Output the (x, y) coordinate of the center of the cell containing the given text.  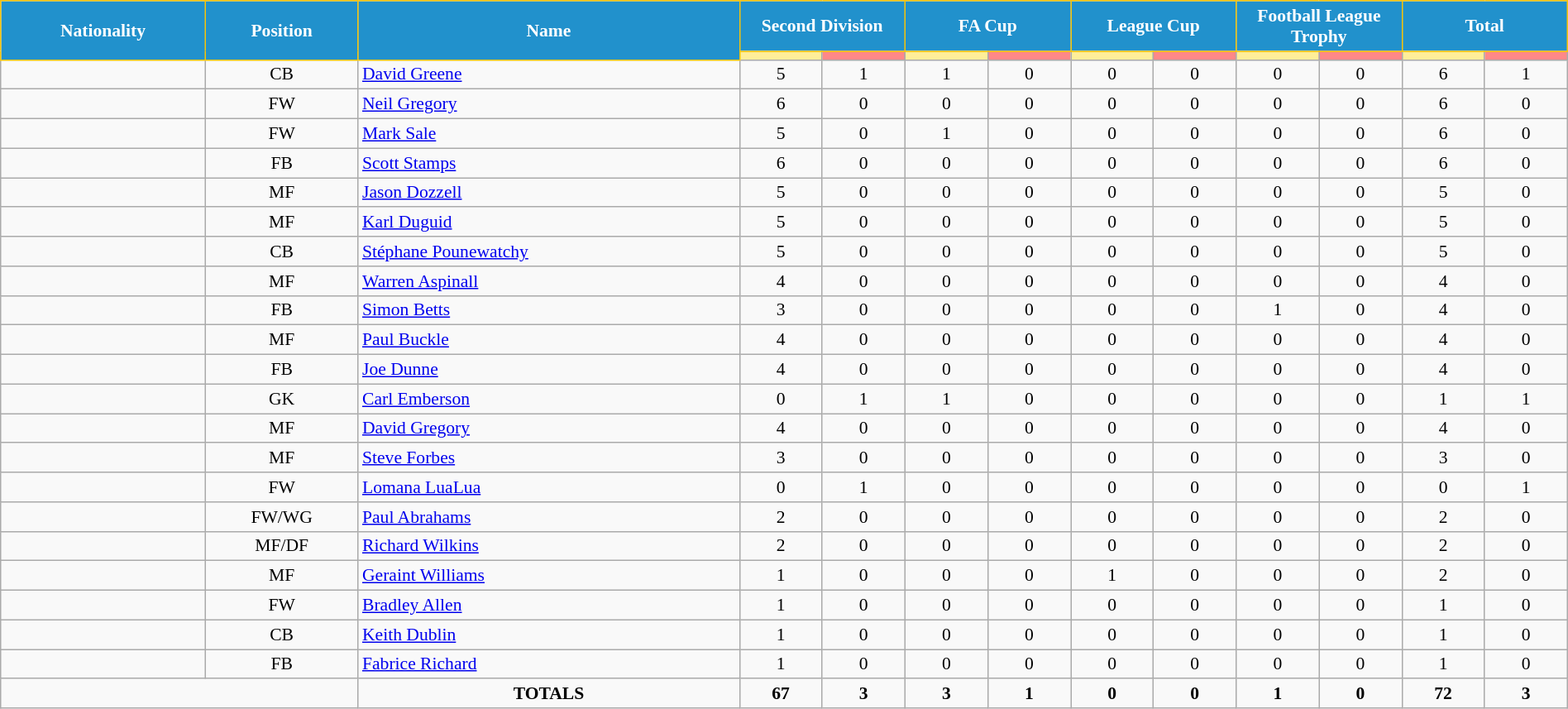
David Gregory (549, 429)
TOTALS (549, 694)
Stéphane Pounewatchy (549, 252)
Nationality (103, 30)
Mark Sale (549, 134)
David Greene (549, 74)
Steve Forbes (549, 458)
Karl Duguid (549, 223)
Neil Gregory (549, 104)
Carl Emberson (549, 399)
Paul Buckle (549, 340)
67 (781, 694)
FW/WG (281, 517)
Fabrice Richard (549, 664)
Scott Stamps (549, 163)
Jason Dozzell (549, 193)
Football League Trophy (1319, 26)
MF/DF (281, 546)
Position (281, 30)
Geraint Williams (549, 576)
FA Cup (987, 26)
Richard Wilkins (549, 546)
Warren Aspinall (549, 281)
Name (549, 30)
Total (1484, 26)
Bradley Allen (549, 606)
Simon Betts (549, 310)
Joe Dunne (549, 370)
GK (281, 399)
Second Division (822, 26)
Lomana LuaLua (549, 487)
72 (1443, 694)
Keith Dublin (549, 635)
Paul Abrahams (549, 517)
League Cup (1153, 26)
